Scan for the cell matching the given text and deliver its [x, y] coordinate at center. 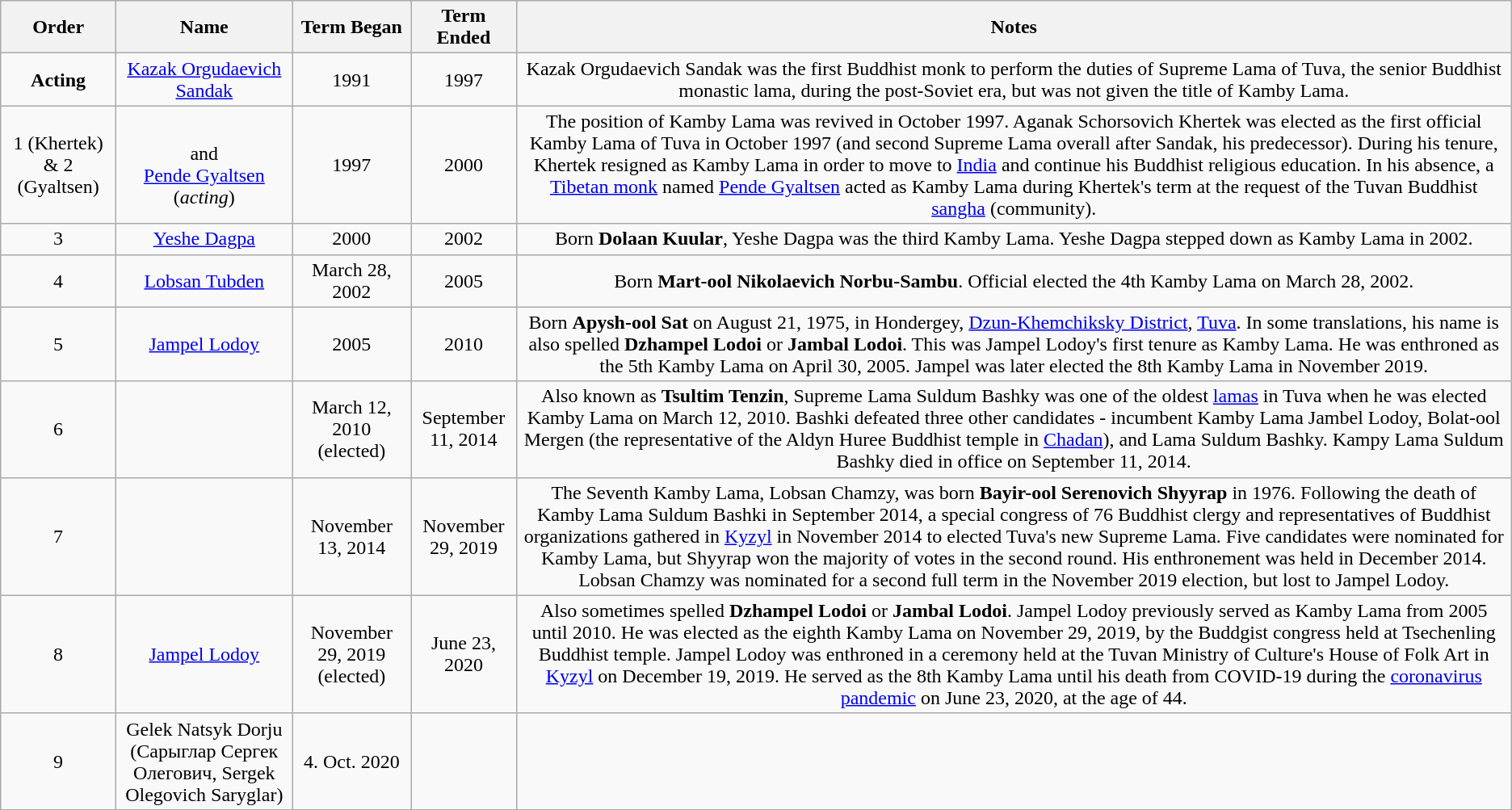
1991 [352, 79]
Name [204, 27]
Order [58, 27]
Gelek Natsyk Dorju (Сарыглар Сергек Олегович, Sergek Olegovich Saryglar) [204, 761]
June 23, 2020 [464, 654]
4. Oct. 2020 [352, 761]
4 [58, 281]
andPende Gyaltsen (acting) [204, 165]
9 [58, 761]
Born Mart-ool Nikolaevich Norbu-Sambu. Official elected the 4th Kamby Lama on March 28, 2002. [1014, 281]
Term Ended [464, 27]
November 13, 2014 [352, 536]
8 [58, 654]
Term Began [352, 27]
7 [58, 536]
March 12, 2010 (elected) [352, 430]
3 [58, 239]
6 [58, 430]
November 29, 2019 (elected) [352, 654]
1 (Khertek) & 2 (Gyaltsen) [58, 165]
Notes [1014, 27]
Kazak Orgudaevich Sandak [204, 79]
Yeshe Dagpa [204, 239]
September 11, 2014 [464, 430]
2010 [464, 344]
November 29, 2019 [464, 536]
Lobsan Tubden [204, 281]
Acting [58, 79]
2002 [464, 239]
5 [58, 344]
Born Dolaan Kuular, Yeshe Dagpa was the third Kamby Lama. Yeshe Dagpa stepped down as Kamby Lama in 2002. [1014, 239]
March 28, 2002 [352, 281]
